Locate the cell with the specified text and output its [x, y] center coordinate. 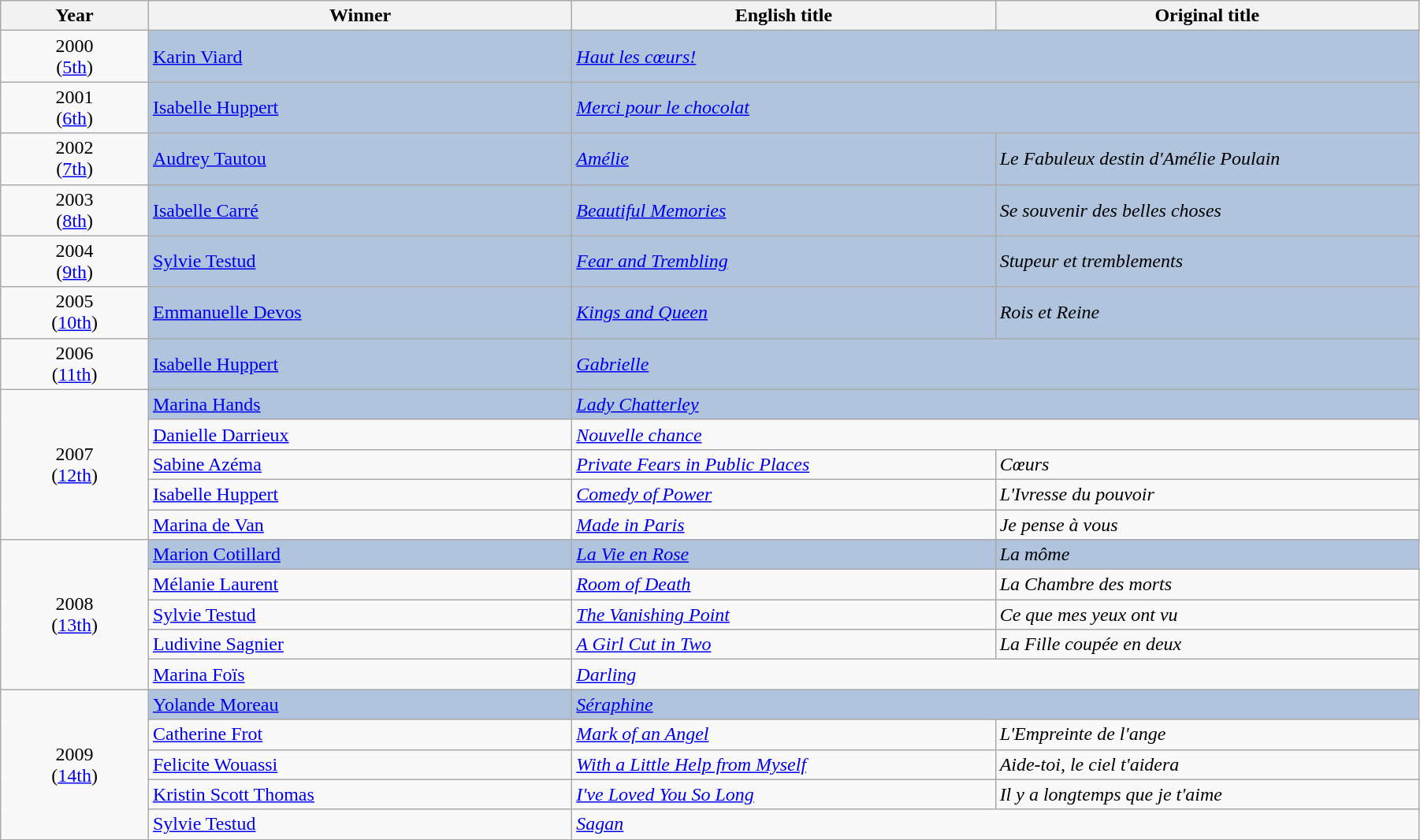
La Fille coupée en deux [1207, 645]
Gabrielle [996, 364]
Haut les cœurs! [996, 57]
A Girl Cut in Two [783, 645]
Year [75, 16]
Private Fears in Public Places [783, 464]
La môme [1207, 555]
Darling [996, 675]
Marion Cotillard [359, 555]
Stupeur et tremblements [1207, 262]
Mélanie Laurent [359, 585]
La Chambre des morts [1207, 585]
Beautiful Memories [783, 210]
2005(10th) [75, 312]
Emmanuelle Devos [359, 312]
Se souvenir des belles choses [1207, 210]
Lady Chatterley [996, 404]
2001(6th) [75, 107]
Comedy of Power [783, 494]
Isabelle Carré [359, 210]
Marina de Van [359, 524]
Fear and Trembling [783, 262]
Ce que mes yeux ont vu [1207, 615]
Kings and Queen [783, 312]
Audrey Tautou [359, 159]
Nouvelle chance [996, 434]
English title [783, 16]
Made in Paris [783, 524]
La Vie en Rose [783, 555]
Mark of an Angel [783, 734]
Sagan [996, 824]
L'Ivresse du pouvoir [1207, 494]
Yolande Moreau [359, 704]
2006(11th) [75, 364]
Il y a longtemps que je t'aime [1207, 794]
Catherine Frot [359, 734]
2003(8th) [75, 210]
Room of Death [783, 585]
2004(9th) [75, 262]
I've Loved You So Long [783, 794]
2000(5th) [75, 57]
With a Little Help from Myself [783, 764]
Winner [359, 16]
Rois et Reine [1207, 312]
Karin Viard [359, 57]
2007(12th) [75, 464]
Ludivine Sagnier [359, 645]
Le Fabuleux destin d'Amélie Poulain [1207, 159]
L'Empreinte de l'ange [1207, 734]
Cœurs [1207, 464]
Marina Hands [359, 404]
Aide-toi, le ciel t'aidera [1207, 764]
Marina Foïs [359, 675]
Kristin Scott Thomas [359, 794]
2002(7th) [75, 159]
Séraphine [996, 704]
Danielle Darrieux [359, 434]
2009(14th) [75, 764]
Original title [1207, 16]
Merci pour le chocolat [996, 107]
Je pense à vous [1207, 524]
Felicite Wouassi [359, 764]
2008(13th) [75, 615]
The Vanishing Point [783, 615]
Amélie [783, 159]
Sabine Azéma [359, 464]
